Search for the cell housing the specified text and yield its (x, y) center coordinate. 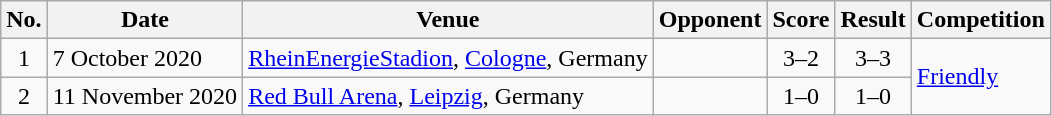
11 November 2020 (144, 96)
Opponent (710, 20)
No. (24, 20)
7 October 2020 (144, 58)
1 (24, 58)
Red Bull Arena, Leipzig, Germany (448, 96)
Friendly (980, 77)
Result (873, 20)
RheinEnergieStadion, Cologne, Germany (448, 58)
Score (801, 20)
Date (144, 20)
Competition (980, 20)
2 (24, 96)
3–3 (873, 58)
3–2 (801, 58)
Venue (448, 20)
